Identify which cell holds the provided text, then report its [X, Y] central coordinate. 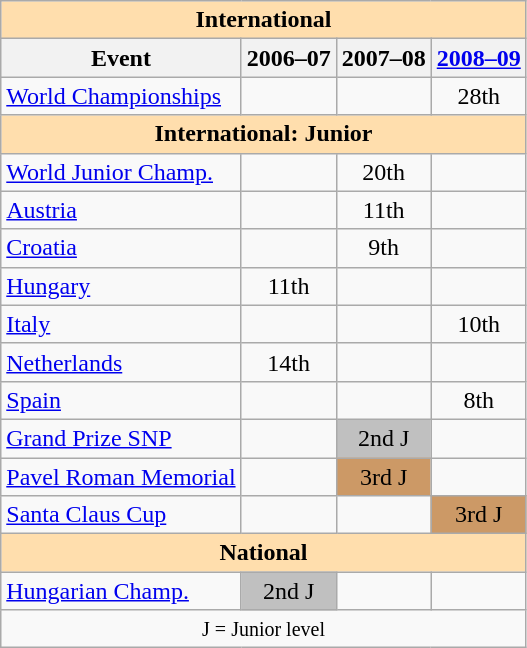
Hungary [121, 286]
World Championships [121, 96]
International: Junior [264, 134]
10th [478, 324]
Hungarian Champ. [121, 591]
20th [384, 172]
Austria [121, 210]
2008–09 [478, 58]
2006–07 [288, 58]
9th [384, 248]
Event [121, 58]
Grand Prize SNP [121, 438]
Santa Claus Cup [121, 515]
Netherlands [121, 362]
14th [288, 362]
National [264, 553]
Spain [121, 400]
World Junior Champ. [121, 172]
28th [478, 96]
2007–08 [384, 58]
8th [478, 400]
International [264, 20]
Croatia [121, 248]
Italy [121, 324]
Pavel Roman Memorial [121, 477]
J = Junior level [264, 629]
